Search for the cell housing the specified text and yield its (X, Y) center coordinate. 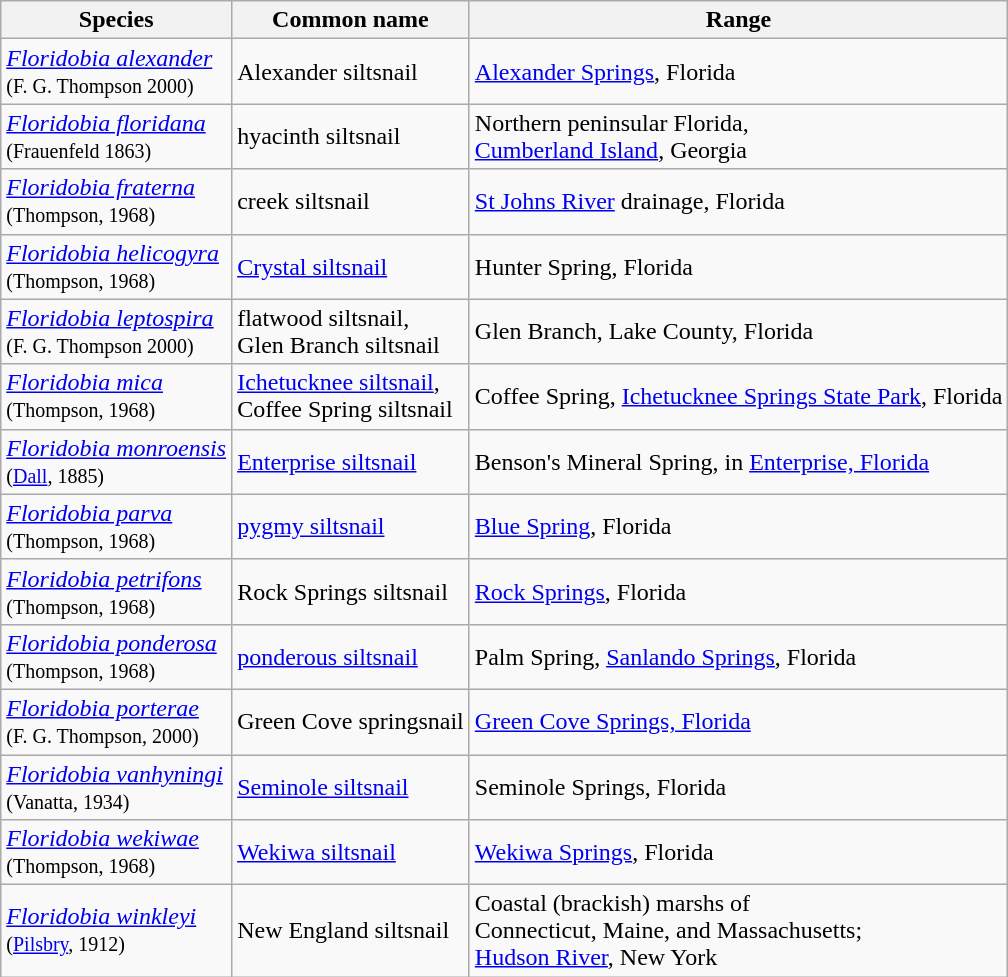
flatwood siltsnail, Glen Branch siltsnail (351, 332)
Range (738, 20)
Coffee Spring, Ichetucknee Springs State Park, Florida (738, 396)
Floridobia vanhyningi (Vanatta, 1934) (116, 786)
Benson's Mineral Spring, in Enterprise, Florida (738, 462)
Glen Branch, Lake County, Florida (738, 332)
Floridobia monroensis (Dall, 1885) (116, 462)
Floridobia fraterna (Thompson, 1968) (116, 202)
Rock Springs, Florida (738, 592)
Rock Springs siltsnail (351, 592)
Floridobia porterae (F. G. Thompson, 2000) (116, 722)
Floridobia petrifons (Thompson, 1968) (116, 592)
Floridobia leptospira (F. G. Thompson 2000) (116, 332)
Seminole Springs, Florida (738, 786)
Palm Spring, Sanlando Springs, Florida (738, 656)
Floridobia wekiwae (Thompson, 1968) (116, 852)
Blue Spring, Florida (738, 526)
Seminole siltsnail (351, 786)
Floridobia floridana (Frauenfeld 1863) (116, 136)
Floridobia helicogyra (Thompson, 1968) (116, 266)
Green Cove Springs, Florida (738, 722)
Northern peninsular Florida, Cumberland Island, Georgia (738, 136)
Enterprise siltsnail (351, 462)
Wekiwa Springs, Florida (738, 852)
Species (116, 20)
creek siltsnail (351, 202)
Coastal (brackish) marshs of Connecticut, Maine, and Massachusetts;Hudson River, New York (738, 931)
Floridobia parva (Thompson, 1968) (116, 526)
Floridobia winkleyi(Pilsbry, 1912) (116, 931)
Wekiwa siltsnail (351, 852)
Green Cove springsnail (351, 722)
hyacinth siltsnail (351, 136)
St Johns River drainage, Florida (738, 202)
Alexander Springs, Florida (738, 72)
Floridobia ponderosa (Thompson, 1968) (116, 656)
Floridobia alexander (F. G. Thompson 2000) (116, 72)
Common name (351, 20)
Crystal siltsnail (351, 266)
New England siltsnail (351, 931)
Hunter Spring, Florida (738, 266)
Ichetucknee siltsnail, Coffee Spring siltsnail (351, 396)
Alexander siltsnail (351, 72)
pygmy siltsnail (351, 526)
ponderous siltsnail (351, 656)
Floridobia mica (Thompson, 1968) (116, 396)
